Return the (X, Y) coordinate for the center point of the cell that contains the specified text.  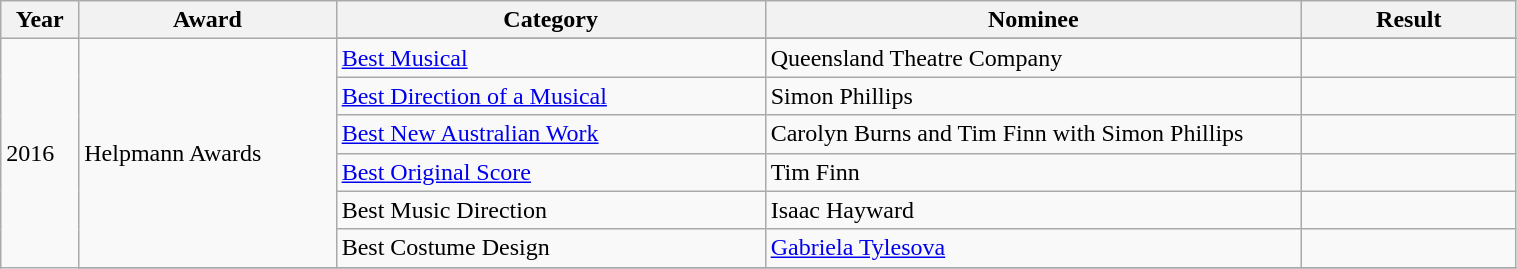
Category (550, 20)
Isaac Hayward (1033, 210)
2016 (40, 153)
Best Music Direction (550, 210)
Tim Finn (1033, 172)
Best New Australian Work (550, 134)
Best Musical (550, 58)
Year (40, 20)
Gabriela Tylesova (1033, 248)
Result (1408, 20)
Queensland Theatre Company (1033, 58)
Best Original Score (550, 172)
Helpmann Awards (208, 153)
Best Direction of a Musical (550, 96)
Nominee (1033, 20)
Best Costume Design (550, 248)
Simon Phillips (1033, 96)
Award (208, 20)
Carolyn Burns and Tim Finn with Simon Phillips (1033, 134)
